For the text-containing cell, return its midpoint in (x, y) coordinate format. 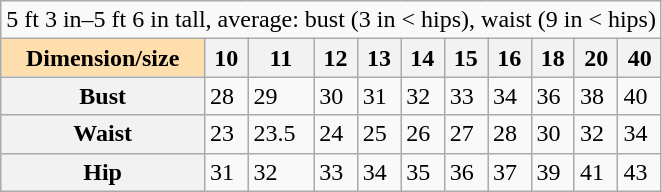
12 (336, 58)
43 (640, 172)
23 (226, 134)
15 (466, 58)
Bust (103, 96)
11 (281, 58)
Dimension/size (103, 58)
14 (422, 58)
5 ft 3 in–5 ft 6 in tall, average: bust (3 in < hips), waist (9 in < hips) (332, 20)
20 (596, 58)
39 (552, 172)
Waist (103, 134)
10 (226, 58)
25 (378, 134)
24 (336, 134)
35 (422, 172)
37 (510, 172)
41 (596, 172)
26 (422, 134)
16 (510, 58)
Hip (103, 172)
38 (596, 96)
29 (281, 96)
18 (552, 58)
23.5 (281, 134)
13 (378, 58)
27 (466, 134)
